For the text-containing cell, return its midpoint in (X, Y) coordinate format. 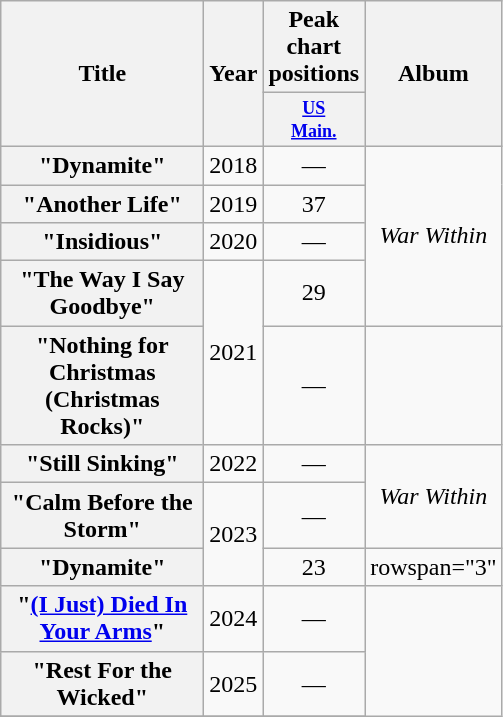
"Calm Before the Storm" (102, 516)
"Another Life" (102, 204)
rowspan="3" (434, 567)
23 (314, 567)
2022 (234, 464)
"Rest For the Wicked" (102, 684)
Album (434, 74)
2020 (234, 242)
2024 (234, 618)
Peak chart positions (314, 47)
29 (314, 294)
Title (102, 74)
Year (234, 74)
"Still Sinking" (102, 464)
USMain. (314, 120)
2025 (234, 684)
37 (314, 204)
"(I Just) Died In Your Arms" (102, 618)
"Nothing for Christmas (Christmas Rocks)" (102, 386)
"The Way I Say Goodbye" (102, 294)
2018 (234, 165)
2023 (234, 534)
2021 (234, 353)
"Insidious" (102, 242)
2019 (234, 204)
